Return the (x, y) coordinate for the center point of the cell that contains the specified text.  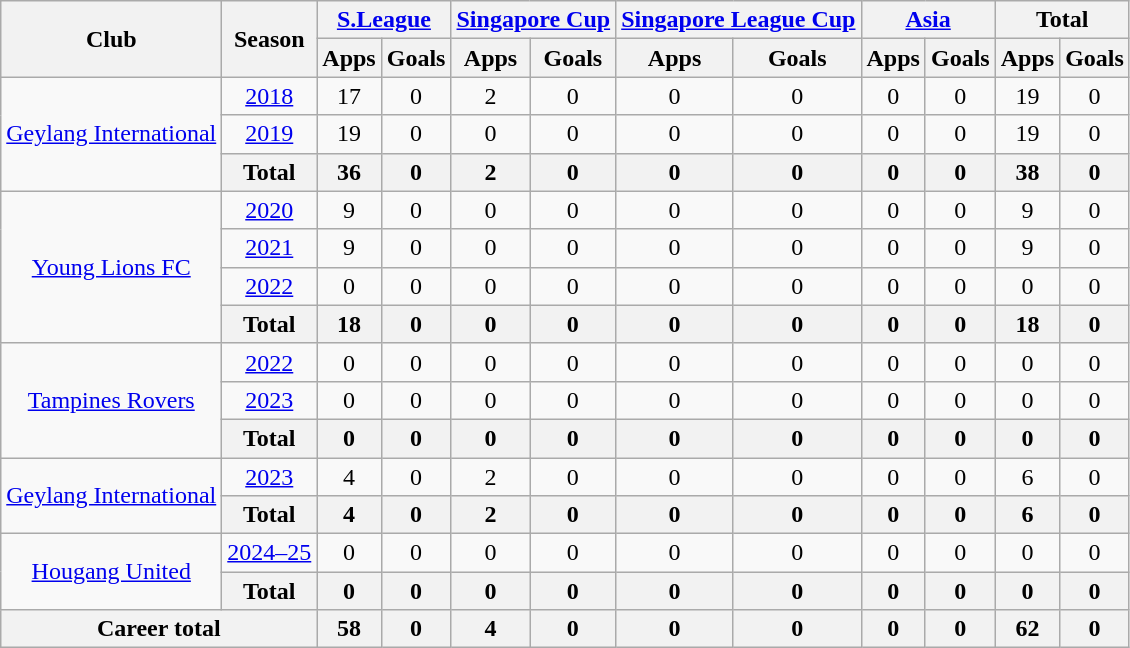
2019 (270, 134)
17 (349, 96)
S.League (384, 20)
Tampines Rovers (112, 400)
Career total (159, 629)
58 (349, 629)
36 (349, 172)
62 (1027, 629)
Singapore League Cup (738, 20)
Club (112, 39)
2018 (270, 96)
Season (270, 39)
Hougang United (112, 572)
Young Lions FC (112, 267)
Singapore Cup (534, 20)
Asia (928, 20)
2021 (270, 248)
2020 (270, 210)
2024–25 (270, 553)
38 (1027, 172)
